Scan for the cell matching the given text and deliver its [X, Y] coordinate at center. 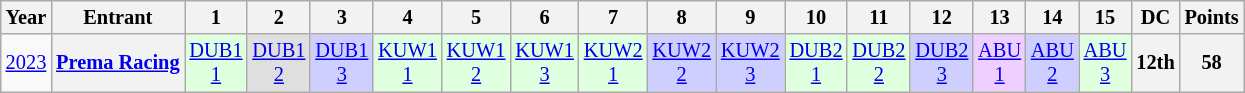
8 [682, 17]
13 [1000, 17]
2023 [26, 63]
ABU1 [1000, 63]
Prema Racing [118, 63]
DUB22 [878, 63]
KUW11 [408, 63]
12 [942, 17]
12th [1155, 63]
KUW23 [750, 63]
DUB13 [342, 63]
5 [476, 17]
7 [614, 17]
2 [278, 17]
6 [544, 17]
Entrant [118, 17]
DUB11 [216, 63]
9 [750, 17]
KUW21 [614, 63]
KUW13 [544, 63]
15 [1106, 17]
10 [816, 17]
11 [878, 17]
Points [1212, 17]
4 [408, 17]
1 [216, 17]
DUB21 [816, 63]
DUB23 [942, 63]
ABU3 [1106, 63]
DUB12 [278, 63]
Year [26, 17]
DC [1155, 17]
KUW12 [476, 63]
ABU2 [1052, 63]
58 [1212, 63]
14 [1052, 17]
3 [342, 17]
KUW22 [682, 63]
